Return [X, Y] of the center of cell containing provided text 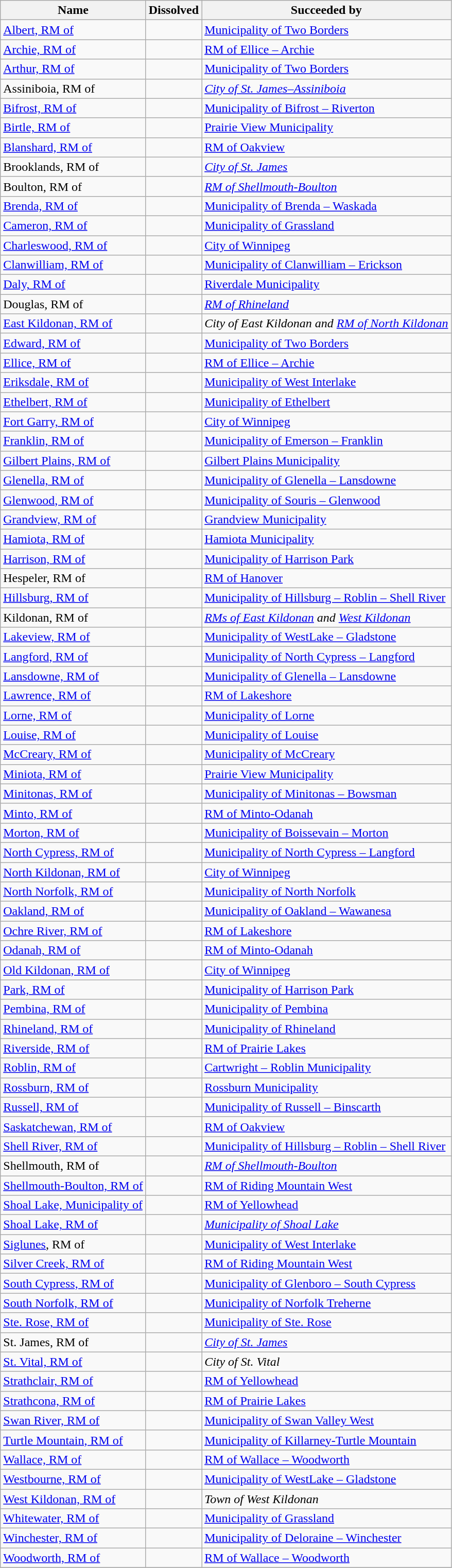
City of St. Vital [326, 1362]
RM of Rhineland [326, 304]
Municipality of Swan Valley West [326, 1420]
Dissolved [173, 10]
Municipality of Ethelbert [326, 402]
Russell, RM of [73, 1107]
Swan River, RM of [73, 1420]
Old Kildonan, RM of [73, 970]
Albert, RM of [73, 30]
Grandview Municipality [326, 519]
Clanwilliam, RM of [73, 265]
McCreary, RM of [73, 754]
Hespeler, RM of [73, 578]
St. James, RM of [73, 1342]
Lansdowne, RM of [73, 676]
Louise, RM of [73, 735]
Shellmouth-Boulton, RM of [73, 1185]
Municipality of Emerson – Franklin [326, 441]
Glenella, RM of [73, 480]
Ethelbert, RM of [73, 402]
Municipality of Lorne [326, 715]
Minitonas, RM of [73, 794]
Archie, RM of [73, 49]
Fort Garry, RM of [73, 421]
Odanah, RM of [73, 950]
Municipality of Brenda – Waskada [326, 206]
Gilbert Plains Municipality [326, 461]
Hillsburg, RM of [73, 598]
Shellmouth, RM of [73, 1166]
Turtle Mountain, RM of [73, 1440]
Municipality of Boissevain – Morton [326, 833]
Municipality of Pembina [326, 1009]
Municipality of Clanwilliam – Erickson [326, 265]
Shoal Lake, RM of [73, 1225]
Eriksdale, RM of [73, 382]
South Cypress, RM of [73, 1283]
Miniota, RM of [73, 774]
Brenda, RM of [73, 206]
Municipality of Ste. Rose [326, 1323]
Saskatchewan, RM of [73, 1126]
Municipality of Russell – Binscarth [326, 1107]
Assiniboia, RM of [73, 89]
Blanshard, RM of [73, 147]
Name [73, 10]
Cameron, RM of [73, 225]
Municipality of Deloraine – Winchester [326, 1538]
Municipality of Louise [326, 735]
Municipality of Killarney-Turtle Mountain [326, 1440]
Arthur, RM of [73, 69]
Municipality of Norfolk Treherne [326, 1303]
Riverdale Municipality [326, 285]
Harrison, RM of [73, 558]
Municipality of Minitonas – Bowsman [326, 794]
Minto, RM of [73, 813]
Riverside, RM of [73, 1048]
Grandview, RM of [73, 519]
Kildonan, RM of [73, 618]
Charleswood, RM of [73, 245]
Lawrence, RM of [73, 696]
Birtle, RM of [73, 128]
Pembina, RM of [73, 1009]
Oakland, RM of [73, 911]
North Cypress, RM of [73, 852]
Rossburn Municipality [326, 1087]
Cartwright – Roblin Municipality [326, 1068]
Edward, RM of [73, 343]
Strathcona, RM of [73, 1401]
Franklin, RM of [73, 441]
Park, RM of [73, 990]
Rossburn, RM of [73, 1087]
Municipality of Bifrost – Riverton [326, 108]
Gilbert Plains, RM of [73, 461]
Daly, RM of [73, 285]
Ste. Rose, RM of [73, 1323]
City of St. James–Assiniboia [326, 89]
Brooklands, RM of [73, 167]
Douglas, RM of [73, 304]
Westbourne, RM of [73, 1479]
Roblin, RM of [73, 1068]
Municipality of North Norfolk [326, 892]
RMs of East Kildonan and West Kildonan [326, 618]
West Kildonan, RM of [73, 1499]
Siglunes, RM of [73, 1244]
Strathclair, RM of [73, 1381]
East Kildonan, RM of [73, 324]
Succeeded by [326, 10]
Town of West Kildonan [326, 1499]
Boulton, RM of [73, 186]
Rhineland, RM of [73, 1029]
Langford, RM of [73, 657]
Municipality of McCreary [326, 754]
South Norfolk, RM of [73, 1303]
St. Vital, RM of [73, 1362]
Whitewater, RM of [73, 1519]
Municipality of Oakland – Wawanesa [326, 911]
Lakeview, RM of [73, 637]
Wallace, RM of [73, 1459]
Lorne, RM of [73, 715]
North Kildonan, RM of [73, 872]
Shell River, RM of [73, 1146]
Municipality of Rhineland [326, 1029]
Morton, RM of [73, 833]
Municipality of Shoal Lake [326, 1225]
Woodworth, RM of [73, 1558]
City of East Kildonan and RM of North Kildonan [326, 324]
Shoal Lake, Municipality of [73, 1205]
Ochre River, RM of [73, 931]
Hamiota Municipality [326, 539]
North Norfolk, RM of [73, 892]
Municipality of Glenboro – South Cypress [326, 1283]
Municipality of Souris – Glenwood [326, 500]
RM of Hanover [326, 578]
Hamiota, RM of [73, 539]
Silver Creek, RM of [73, 1264]
Ellice, RM of [73, 363]
Winchester, RM of [73, 1538]
Glenwood, RM of [73, 500]
Bifrost, RM of [73, 108]
